Identify which cell holds the provided text, then report its (x, y) central coordinate. 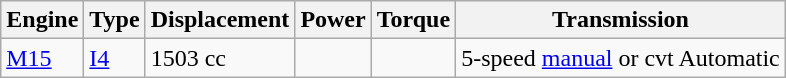
5-speed manual or cvt Automatic (621, 58)
Transmission (621, 20)
I4 (114, 58)
Displacement (220, 20)
M15 (42, 58)
Engine (42, 20)
Type (114, 20)
Torque (413, 20)
Power (333, 20)
1503 cc (220, 58)
